For the text-containing cell, return its midpoint in (x, y) coordinate format. 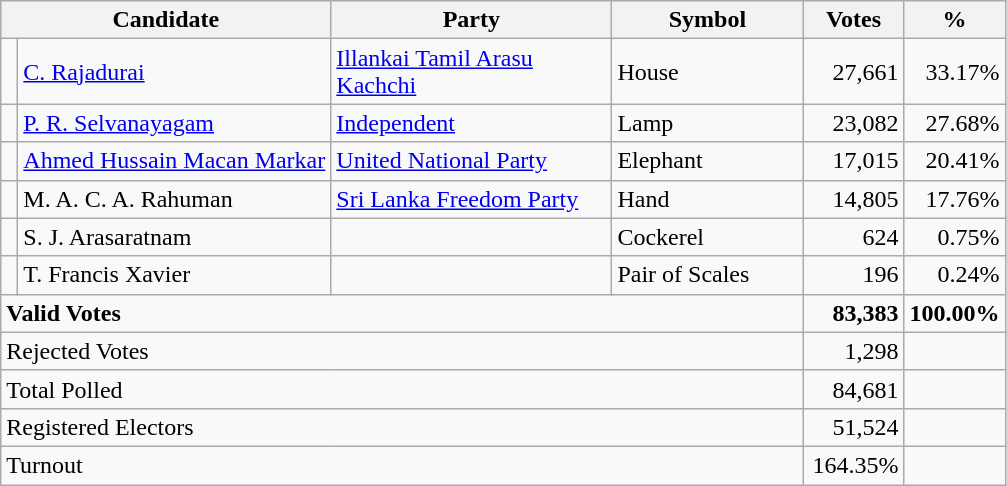
United National Party (472, 161)
Elephant (708, 161)
Rejected Votes (402, 351)
Hand (708, 199)
Registered Electors (402, 427)
20.41% (954, 161)
23,082 (854, 123)
S. J. Arasaratnam (174, 237)
Illankai Tamil Arasu Kachchi (472, 72)
17.76% (954, 199)
Ahmed Hussain Macan Markar (174, 161)
T. Francis Xavier (174, 275)
196 (854, 275)
624 (854, 237)
C. Rajadurai (174, 72)
P. R. Selvanayagam (174, 123)
Valid Votes (402, 313)
1,298 (854, 351)
Turnout (402, 465)
27,661 (854, 72)
Cockerel (708, 237)
Party (472, 20)
Votes (854, 20)
14,805 (854, 199)
33.17% (954, 72)
84,681 (854, 389)
164.35% (854, 465)
83,383 (854, 313)
51,524 (854, 427)
Sri Lanka Freedom Party (472, 199)
Lamp (708, 123)
Independent (472, 123)
0.75% (954, 237)
% (954, 20)
Symbol (708, 20)
17,015 (854, 161)
Candidate (166, 20)
Pair of Scales (708, 275)
House (708, 72)
Total Polled (402, 389)
M. A. C. A. Rahuman (174, 199)
27.68% (954, 123)
100.00% (954, 313)
0.24% (954, 275)
